Capture the cell that displays the provided text and extract its [x, y] central coordinate. 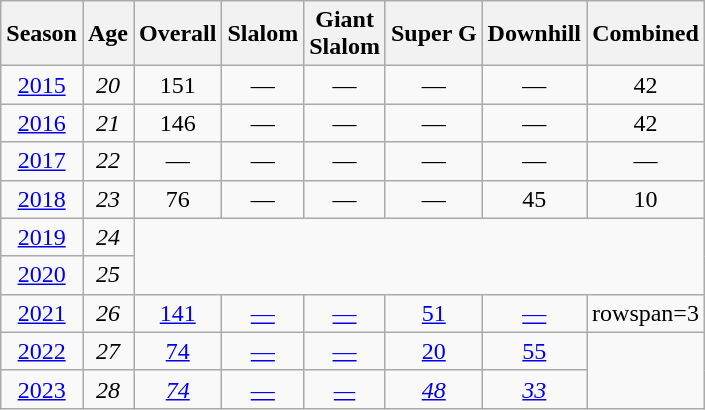
55 [534, 351]
48 [434, 389]
Slalom [263, 34]
24 [108, 237]
51 [434, 313]
Season [42, 34]
33 [534, 389]
2023 [42, 389]
2015 [42, 85]
27 [108, 351]
Super G [434, 34]
2022 [42, 351]
22 [108, 161]
151 [178, 85]
2016 [42, 123]
25 [108, 275]
28 [108, 389]
rowspan=3 [646, 313]
146 [178, 123]
Combined [646, 34]
2017 [42, 161]
21 [108, 123]
23 [108, 199]
Age [108, 34]
2019 [42, 237]
76 [178, 199]
2018 [42, 199]
45 [534, 199]
Overall [178, 34]
26 [108, 313]
GiantSlalom [345, 34]
141 [178, 313]
Downhill [534, 34]
10 [646, 199]
2021 [42, 313]
2020 [42, 275]
